Return the (X, Y) coordinate for the center point of the cell that contains the specified text.  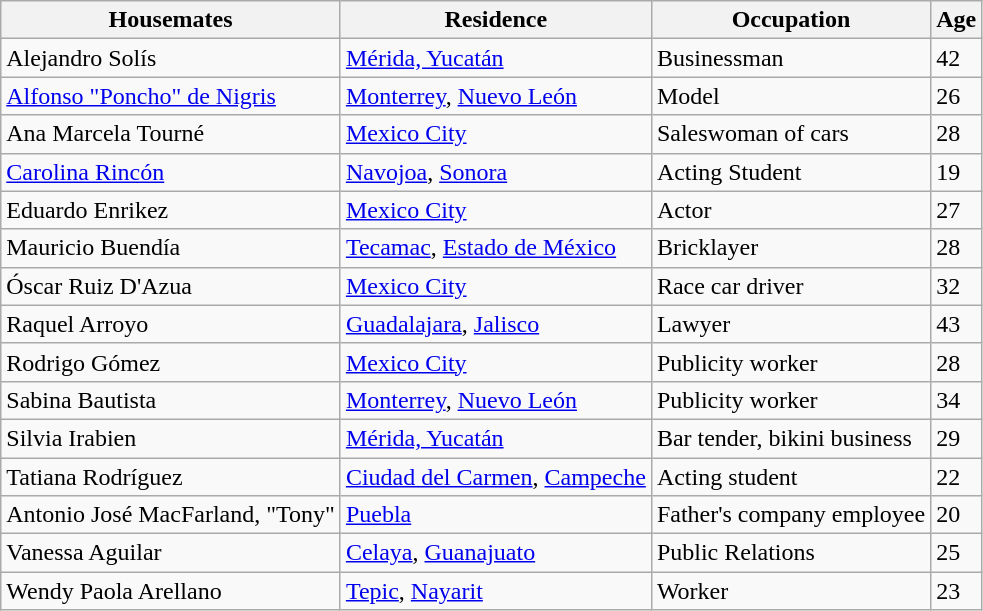
Acting student (790, 477)
Father's company employee (790, 515)
Model (790, 96)
Saleswoman of cars (790, 134)
Raquel Arroyo (171, 324)
25 (956, 553)
Acting Student (790, 172)
Worker (790, 591)
22 (956, 477)
Antonio José MacFarland, "Tony" (171, 515)
Rodrigo Gómez (171, 362)
Carolina Rincón (171, 172)
34 (956, 400)
Wendy Paola Arellano (171, 591)
Guadalajara, Jalisco (496, 324)
Alfonso "Poncho" de Nigris (171, 96)
42 (956, 58)
43 (956, 324)
Lawyer (790, 324)
Actor (790, 210)
Mauricio Buendía (171, 248)
Tatiana Rodríguez (171, 477)
19 (956, 172)
Alejandro Solís (171, 58)
Bar tender, bikini business (790, 438)
Occupation (790, 20)
Ciudad del Carmen, Campeche (496, 477)
20 (956, 515)
32 (956, 286)
Vanessa Aguilar (171, 553)
Tecamac, Estado de México (496, 248)
Puebla (496, 515)
Housemates (171, 20)
Tepic, Nayarit (496, 591)
Ana Marcela Tourné (171, 134)
Celaya, Guanajuato (496, 553)
Sabina Bautista (171, 400)
Businessman (790, 58)
23 (956, 591)
Race car driver (790, 286)
Age (956, 20)
29 (956, 438)
Public Relations (790, 553)
Navojoa, Sonora (496, 172)
Óscar Ruiz D'Azua (171, 286)
27 (956, 210)
Eduardo Enrikez (171, 210)
26 (956, 96)
Silvia Irabien (171, 438)
Bricklayer (790, 248)
Residence (496, 20)
